Output the [X, Y] coordinate of the center of the cell containing the given text.  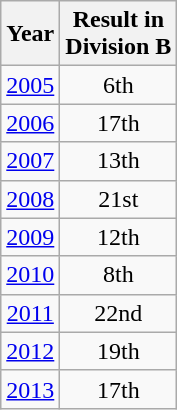
Year [30, 34]
13th [118, 161]
2009 [30, 237]
22nd [118, 313]
2013 [30, 389]
21st [118, 199]
2006 [30, 123]
8th [118, 275]
2005 [30, 85]
19th [118, 351]
12th [118, 237]
6th [118, 85]
2008 [30, 199]
2011 [30, 313]
2010 [30, 275]
Result inDivision B [118, 34]
2012 [30, 351]
2007 [30, 161]
